From the cell containing the given text, extract its center point as (X, Y) coordinate. 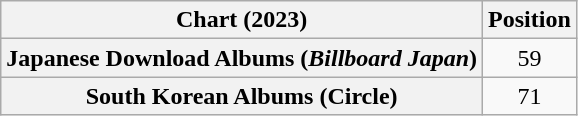
Position (530, 20)
Japanese Download Albums (Billboard Japan) (242, 58)
Chart (2023) (242, 20)
59 (530, 58)
71 (530, 96)
South Korean Albums (Circle) (242, 96)
